Find where the given text appears and provide that cell's center as [x, y] coordinate. 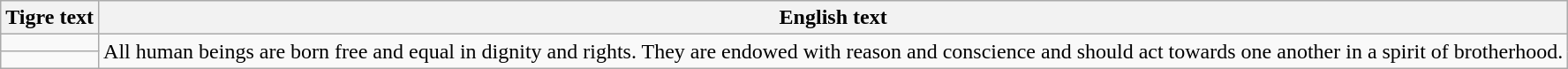
Tigre text [49, 18]
English text [833, 18]
